Identify which cell holds the provided text, then report its (x, y) central coordinate. 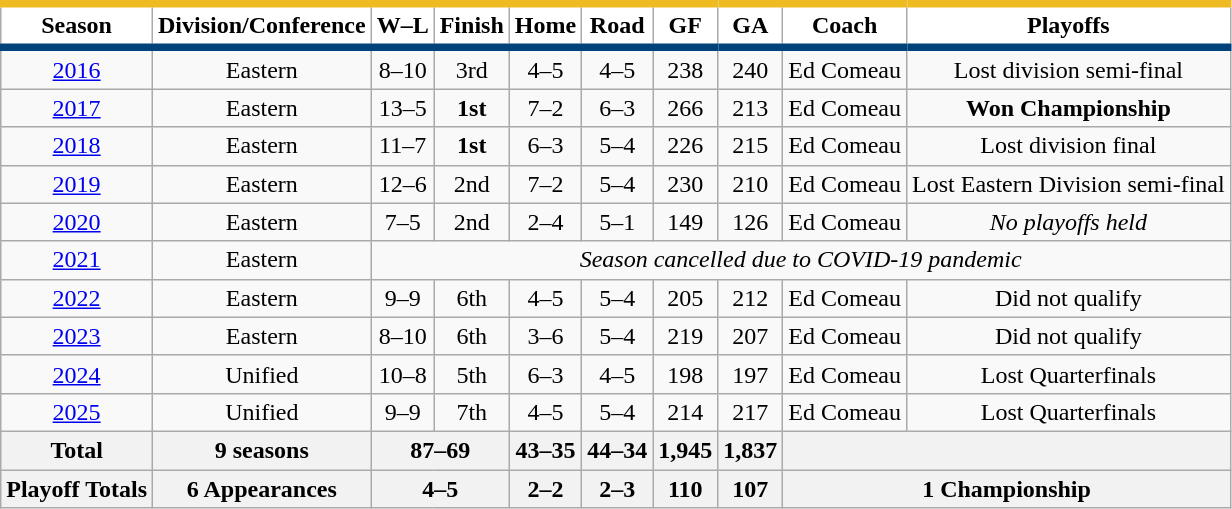
Division/Conference (262, 26)
238 (686, 68)
240 (750, 68)
2018 (77, 146)
13–5 (402, 108)
7th (472, 412)
214 (686, 412)
219 (686, 336)
2016 (77, 68)
212 (750, 298)
9 seasons (262, 450)
Won Championship (1069, 108)
12–6 (402, 184)
2025 (77, 412)
Playoff Totals (77, 489)
2024 (77, 374)
2023 (77, 336)
2–2 (545, 489)
GA (750, 26)
Finish (472, 26)
198 (686, 374)
210 (750, 184)
197 (750, 374)
149 (686, 222)
2–4 (545, 222)
Playoffs (1069, 26)
Total (77, 450)
217 (750, 412)
W–L (402, 26)
205 (686, 298)
266 (686, 108)
11–7 (402, 146)
Home (545, 26)
110 (686, 489)
1,837 (750, 450)
207 (750, 336)
87–69 (440, 450)
43–35 (545, 450)
226 (686, 146)
3–6 (545, 336)
Season cancelled due to COVID-19 pandemic (800, 260)
Lost division semi-final (1069, 68)
2017 (77, 108)
GF (686, 26)
215 (750, 146)
Road (618, 26)
Lost division final (1069, 146)
5th (472, 374)
2019 (77, 184)
Lost Eastern Division semi-final (1069, 184)
Season (77, 26)
44–34 (618, 450)
213 (750, 108)
107 (750, 489)
1,945 (686, 450)
No playoffs held (1069, 222)
5–1 (618, 222)
3rd (472, 68)
10–8 (402, 374)
126 (750, 222)
2–3 (618, 489)
1 Championship (1006, 489)
2020 (77, 222)
6 Appearances (262, 489)
230 (686, 184)
7–5 (402, 222)
2022 (77, 298)
Coach (845, 26)
2021 (77, 260)
